Pinpoint the cell where the given text exists, returning its [X, Y] midpoint coordinate. 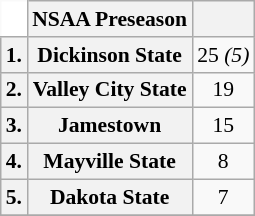
1. [14, 55]
2. [14, 90]
4. [14, 162]
8 [223, 162]
Dakota State [110, 197]
25 (5) [223, 55]
Jamestown [110, 126]
3. [14, 126]
15 [223, 126]
5. [14, 197]
Mayville State [110, 162]
Dickinson State [110, 55]
7 [223, 197]
19 [223, 90]
Valley City State [110, 90]
NSAA Preseason [110, 19]
